Extract the (x, y) coordinate from the center of the cell holding the provided text.  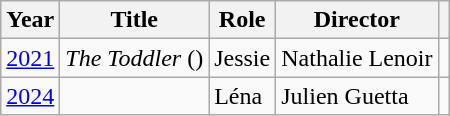
Year (30, 20)
Director (357, 20)
Jessie (242, 58)
Nathalie Lenoir (357, 58)
Title (134, 20)
2021 (30, 58)
2024 (30, 96)
Julien Guetta (357, 96)
Role (242, 20)
The Toddler () (134, 58)
Léna (242, 96)
